Determine the (x, y) coordinate at the center of the cell enclosing the given text.  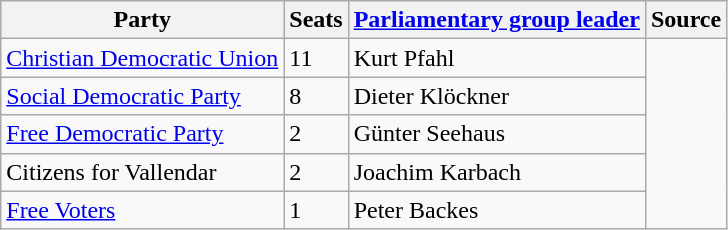
Peter Backes (496, 210)
Christian Democratic Union (142, 58)
Free Voters (142, 210)
Joachim Karbach (496, 172)
Citizens for Vallendar (142, 172)
Party (142, 20)
1 (316, 210)
Source (686, 20)
Dieter Klöckner (496, 96)
Kurt Pfahl (496, 58)
Free Democratic Party (142, 134)
Günter Seehaus (496, 134)
8 (316, 96)
Social Democratic Party (142, 96)
11 (316, 58)
Seats (316, 20)
Parliamentary group leader (496, 20)
